Return [X, Y] of the center of cell containing provided text 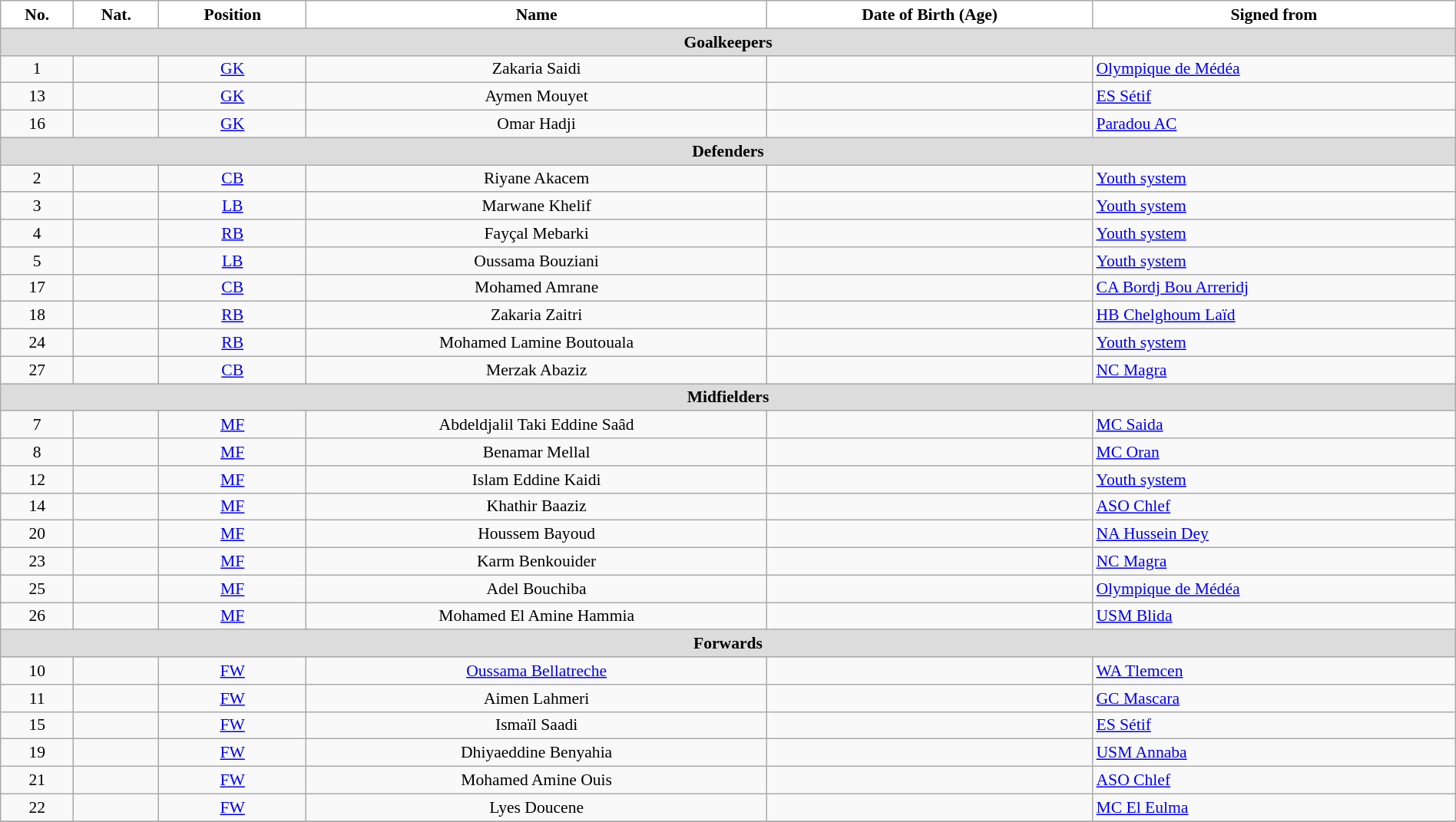
Mohamed Lamine Boutouala [536, 343]
2 [37, 179]
26 [37, 616]
18 [37, 315]
Name [536, 15]
Abdeldjalil Taki Eddine Saâd [536, 425]
16 [37, 124]
Riyane Akacem [536, 179]
17 [37, 288]
4 [37, 233]
10 [37, 671]
Position [232, 15]
Khathir Baaziz [536, 507]
Forwards [728, 644]
Mohamed Amine Ouis [536, 781]
15 [37, 725]
23 [37, 562]
Signed from [1273, 15]
Aymen Mouyet [536, 97]
GC Mascara [1273, 698]
Marwane Khelif [536, 206]
Oussama Bouziani [536, 261]
8 [37, 452]
24 [37, 343]
Goalkeepers [728, 42]
13 [37, 97]
Islam Eddine Kaidi [536, 480]
HB Chelghoum Laïd [1273, 315]
Adel Bouchiba [536, 589]
14 [37, 507]
NA Hussein Dey [1273, 534]
Karm Benkouider [536, 562]
Aimen Lahmeri [536, 698]
Zakaria Zaitri [536, 315]
MC El Eulma [1273, 807]
11 [37, 698]
Mohamed Amrane [536, 288]
Houssem Bayoud [536, 534]
Merzak Abaziz [536, 370]
Ismaïl Saadi [536, 725]
Omar Hadji [536, 124]
3 [37, 206]
Paradou AC [1273, 124]
Benamar Mellal [536, 452]
21 [37, 781]
5 [37, 261]
Zakaria Saidi [536, 69]
Nat. [117, 15]
WA Tlemcen [1273, 671]
Mohamed El Amine Hammia [536, 616]
Date of Birth (Age) [930, 15]
Oussama Bellatreche [536, 671]
19 [37, 753]
CA Bordj Bou Arreridj [1273, 288]
7 [37, 425]
USM Annaba [1273, 753]
12 [37, 480]
MC Saida [1273, 425]
20 [37, 534]
25 [37, 589]
Dhiyaeddine Benyahia [536, 753]
USM Blida [1273, 616]
MC Oran [1273, 452]
1 [37, 69]
Midfielders [728, 398]
No. [37, 15]
Fayçal Mebarki [536, 233]
Lyes Doucene [536, 807]
Defenders [728, 151]
27 [37, 370]
22 [37, 807]
